Pinpoint the cell where the given text exists, returning its (X, Y) midpoint coordinate. 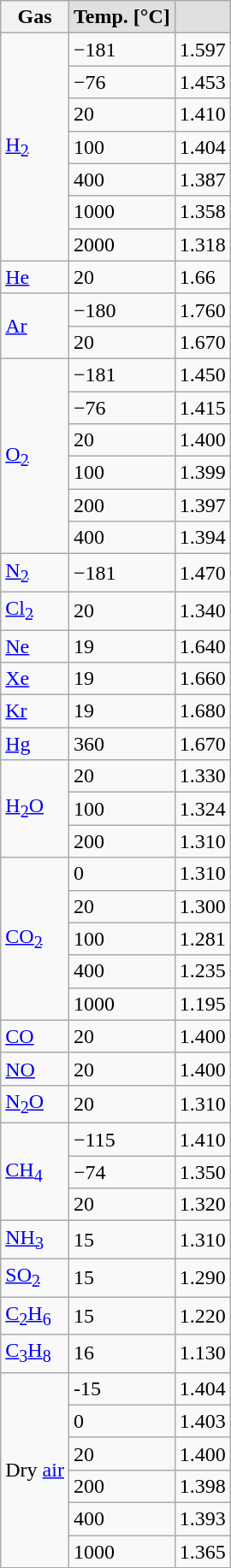
1.398 (202, 1486)
1.66 (202, 277)
NO (35, 1069)
2000 (121, 245)
CO2 (35, 939)
1.235 (202, 971)
Ar (35, 326)
Temp. [°C] (121, 17)
−115 (121, 1140)
1.450 (202, 374)
1.415 (202, 408)
1.365 (202, 1552)
1.340 (202, 610)
1.394 (202, 538)
N2O (35, 1104)
1.399 (202, 473)
Hg (35, 744)
1.640 (202, 645)
CH4 (35, 1172)
1.195 (202, 1004)
1.660 (202, 679)
1.300 (202, 906)
1.453 (202, 82)
1.350 (202, 1172)
1.397 (202, 505)
1.130 (202, 1353)
1.393 (202, 1519)
O2 (35, 456)
−180 (121, 309)
N2 (35, 573)
1.387 (202, 180)
360 (121, 744)
C2H6 (35, 1316)
Kr (35, 711)
Gas (35, 17)
C3H8 (35, 1353)
Xe (35, 679)
1.403 (202, 1421)
1.320 (202, 1205)
1.680 (202, 711)
NH3 (35, 1240)
16 (121, 1353)
1.281 (202, 939)
He (35, 277)
Ne (35, 645)
Dry air (35, 1470)
CO (35, 1036)
1.470 (202, 573)
−74 (121, 1172)
1.220 (202, 1316)
H2O (35, 809)
1.324 (202, 809)
1.318 (202, 245)
SO2 (35, 1277)
1.358 (202, 212)
1.290 (202, 1277)
Cl2 (35, 610)
-15 (121, 1388)
1.330 (202, 776)
1.597 (202, 50)
1.760 (202, 309)
H2 (35, 147)
